Extract the (X, Y) coordinate from the center of the cell holding the provided text.  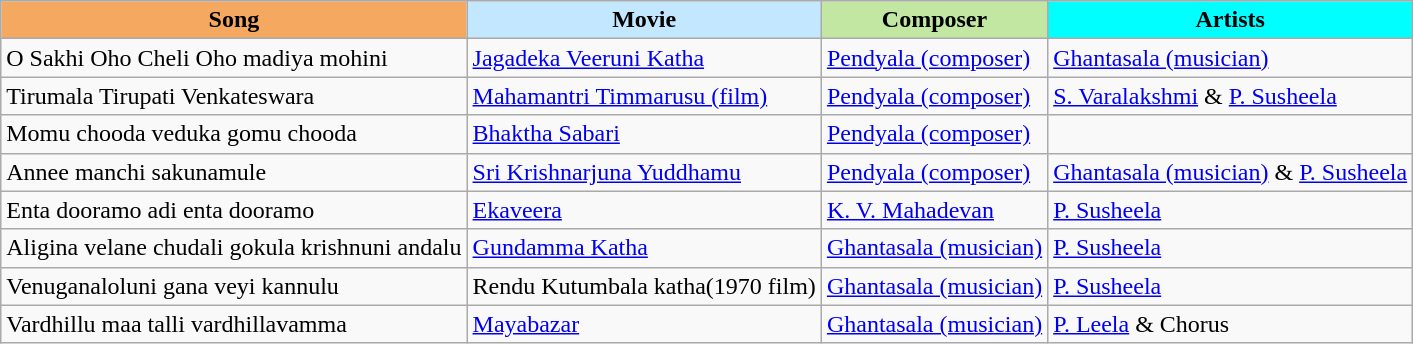
Jagadeka Veeruni Katha (644, 58)
S. Varalakshmi & P. Susheela (1230, 96)
Movie (644, 20)
P. Leela & Chorus (1230, 324)
Vardhillu maa talli vardhillavamma (234, 324)
Rendu Kutumbala katha(1970 film) (644, 286)
Ghantasala (musician) & P. Susheela (1230, 172)
Enta dooramo adi enta dooramo (234, 210)
Mahamantri Timmarusu (film) (644, 96)
Artists (1230, 20)
Tirumala Tirupati Venkateswara (234, 96)
Annee manchi sakunamule (234, 172)
Bhaktha Sabari (644, 134)
Venuganaloluni gana veyi kannulu (234, 286)
Sri Krishnarjuna Yuddhamu (644, 172)
Aligina velane chudali gokula krishnuni andalu (234, 248)
K. V. Mahadevan (934, 210)
Gundamma Katha (644, 248)
Momu chooda veduka gomu chooda (234, 134)
Composer (934, 20)
O Sakhi Oho Cheli Oho madiya mohini (234, 58)
Ekaveera (644, 210)
Mayabazar (644, 324)
Song (234, 20)
